Extract the [X, Y] coordinate from the center of the cell holding the provided text.  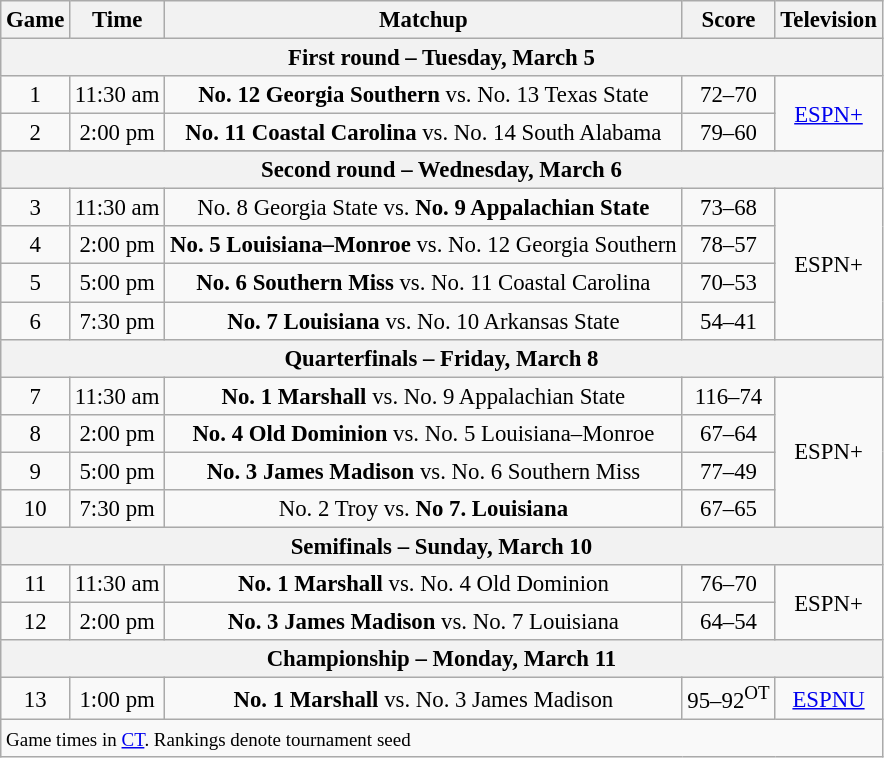
No. 5 Louisiana–Monroe vs. No. 12 Georgia Southern [424, 245]
2 [36, 133]
Game [36, 20]
76–70 [728, 584]
9 [36, 471]
77–49 [728, 471]
No. 12 Georgia Southern vs. No. 13 Texas State [424, 95]
79–60 [728, 133]
Time [118, 20]
No. 1 Marshall vs. No. 3 James Madison [424, 699]
No. 7 Louisiana vs. No. 10 Arkansas State [424, 321]
Score [728, 20]
11 [36, 584]
No. 8 Georgia State vs. No. 9 Appalachian State [424, 208]
Second round – Wednesday, March 6 [442, 170]
1 [36, 95]
No. 1 Marshall vs. No. 9 Appalachian State [424, 396]
Matchup [424, 20]
Semifinals – Sunday, March 10 [442, 546]
64–54 [728, 621]
1:00 pm [118, 699]
Television [828, 20]
5 [36, 283]
4 [36, 245]
No. 2 Troy vs. No 7. Louisiana [424, 509]
6 [36, 321]
70–53 [728, 283]
Quarterfinals – Friday, March 8 [442, 358]
67–65 [728, 509]
73–68 [728, 208]
No. 4 Old Dominion vs. No. 5 Louisiana–Monroe [424, 433]
8 [36, 433]
10 [36, 509]
54–41 [728, 321]
No. 1 Marshall vs. No. 4 Old Dominion [424, 584]
First round – Tuesday, March 5 [442, 58]
No. 3 James Madison vs. No. 6 Southern Miss [424, 471]
No. 6 Southern Miss vs. No. 11 Coastal Carolina [424, 283]
3 [36, 208]
No. 3 James Madison vs. No. 7 Louisiana [424, 621]
72–70 [728, 95]
7 [36, 396]
13 [36, 699]
95–92OT [728, 699]
67–64 [728, 433]
116–74 [728, 396]
No. 11 Coastal Carolina vs. No. 14 South Alabama [424, 133]
Championship – Monday, March 11 [442, 659]
12 [36, 621]
78–57 [728, 245]
Game times in CT. Rankings denote tournament seed [442, 739]
ESPNU [828, 699]
